Identify which cell holds the provided text, then report its [x, y] central coordinate. 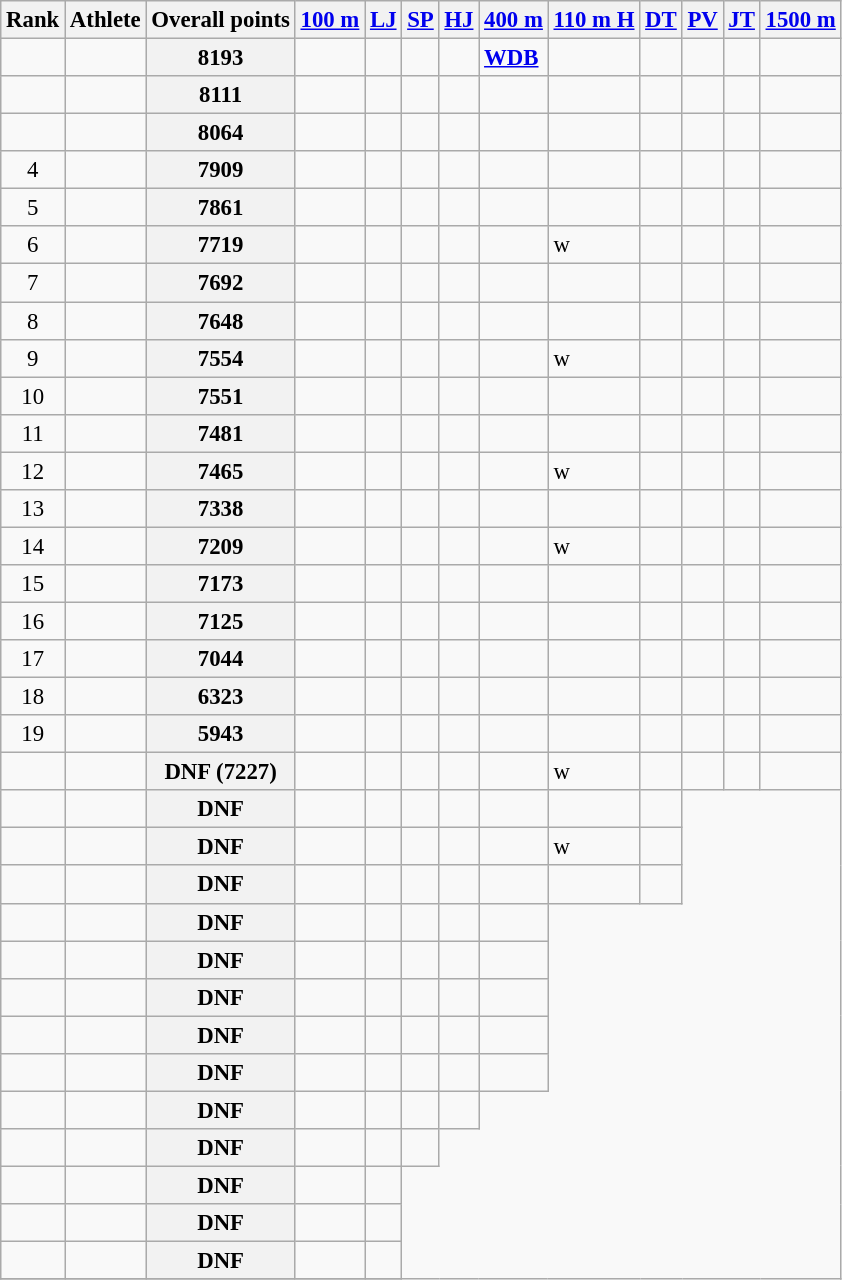
7 [33, 283]
1500 m [800, 20]
DT [661, 20]
7465 [220, 471]
7481 [220, 433]
7648 [220, 321]
JT [742, 20]
17 [33, 659]
6 [33, 245]
PV [702, 20]
7551 [220, 396]
7173 [220, 584]
7692 [220, 283]
18 [33, 697]
SP [420, 20]
110 m H [594, 20]
16 [33, 621]
100 m [330, 20]
10 [33, 396]
13 [33, 509]
7338 [220, 509]
7209 [220, 546]
8064 [220, 133]
9 [33, 358]
4 [33, 170]
7125 [220, 621]
6323 [220, 697]
WDB [514, 58]
14 [33, 546]
8111 [220, 95]
7909 [220, 170]
7719 [220, 245]
400 m [514, 20]
DNF (7227) [220, 772]
19 [33, 734]
LJ [384, 20]
Athlete [106, 20]
7861 [220, 208]
8193 [220, 58]
5943 [220, 734]
7044 [220, 659]
8 [33, 321]
15 [33, 584]
12 [33, 471]
11 [33, 433]
Overall points [220, 20]
5 [33, 208]
Rank [33, 20]
HJ [459, 20]
7554 [220, 358]
